Pinpoint the cell where the given text exists, returning its (x, y) midpoint coordinate. 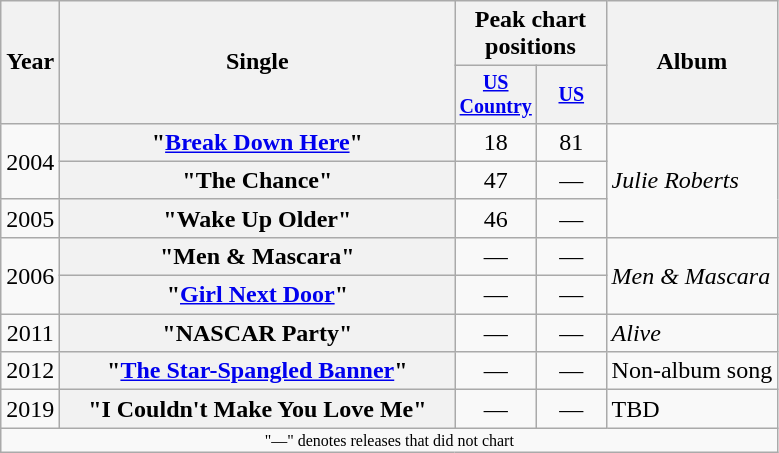
2006 (30, 275)
"I Couldn't Make You Love Me" (258, 409)
"The Chance" (258, 180)
"Girl Next Door" (258, 295)
US Country (496, 94)
TBD (692, 409)
Men & Mascara (692, 275)
46 (496, 218)
18 (496, 142)
"—" denotes releases that did not chart (390, 440)
US (572, 94)
Non-album song (692, 371)
2012 (30, 371)
Alive (692, 333)
2005 (30, 218)
"The Star-Spangled Banner" (258, 371)
2011 (30, 333)
Album (692, 62)
"Wake Up Older" (258, 218)
Julie Roberts (692, 180)
Year (30, 62)
"Men & Mascara" (258, 256)
2019 (30, 409)
Single (258, 62)
81 (572, 142)
Peak chartpositions (530, 34)
"NASCAR Party" (258, 333)
"Break Down Here" (258, 142)
47 (496, 180)
2004 (30, 161)
